Extract the [x, y] coordinate from the center of the cell holding the provided text.  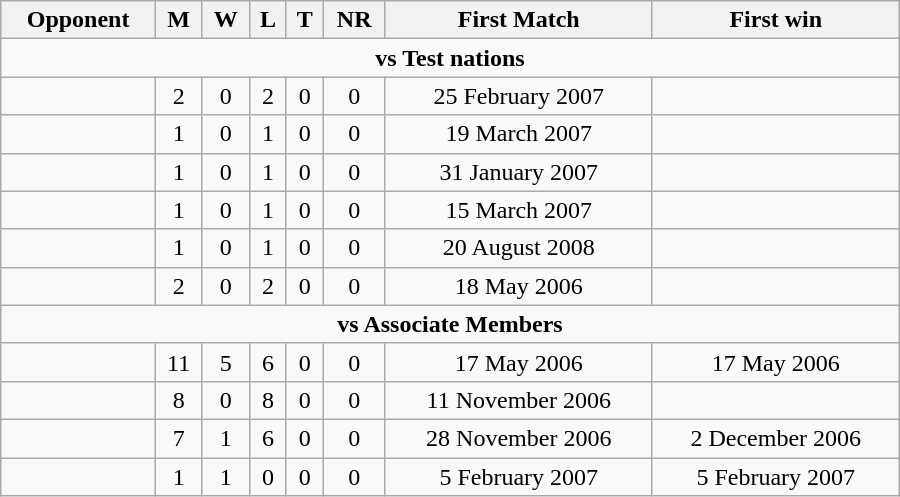
15 March 2007 [518, 210]
L [268, 20]
31 January 2007 [518, 172]
W [226, 20]
M [178, 20]
vs Test nations [450, 58]
vs Associate Members [450, 324]
2 December 2006 [776, 438]
T [304, 20]
20 August 2008 [518, 248]
First win [776, 20]
Opponent [78, 20]
18 May 2006 [518, 286]
5 [226, 362]
NR [354, 20]
11 November 2006 [518, 400]
7 [178, 438]
First Match [518, 20]
11 [178, 362]
28 November 2006 [518, 438]
19 March 2007 [518, 134]
25 February 2007 [518, 96]
